Scan for the cell matching the given text and deliver its (X, Y) coordinate at center. 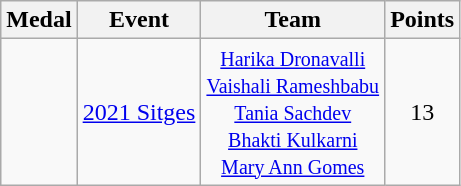
Points (422, 20)
Harika DronavalliVaishali RameshbabuTania SachdevBhakti KulkarniMary Ann Gomes (293, 112)
Medal (39, 20)
2021 Sitges (139, 112)
Team (293, 20)
Event (139, 20)
13 (422, 112)
